Extract the (X, Y) coordinate from the center of the cell holding the provided text.  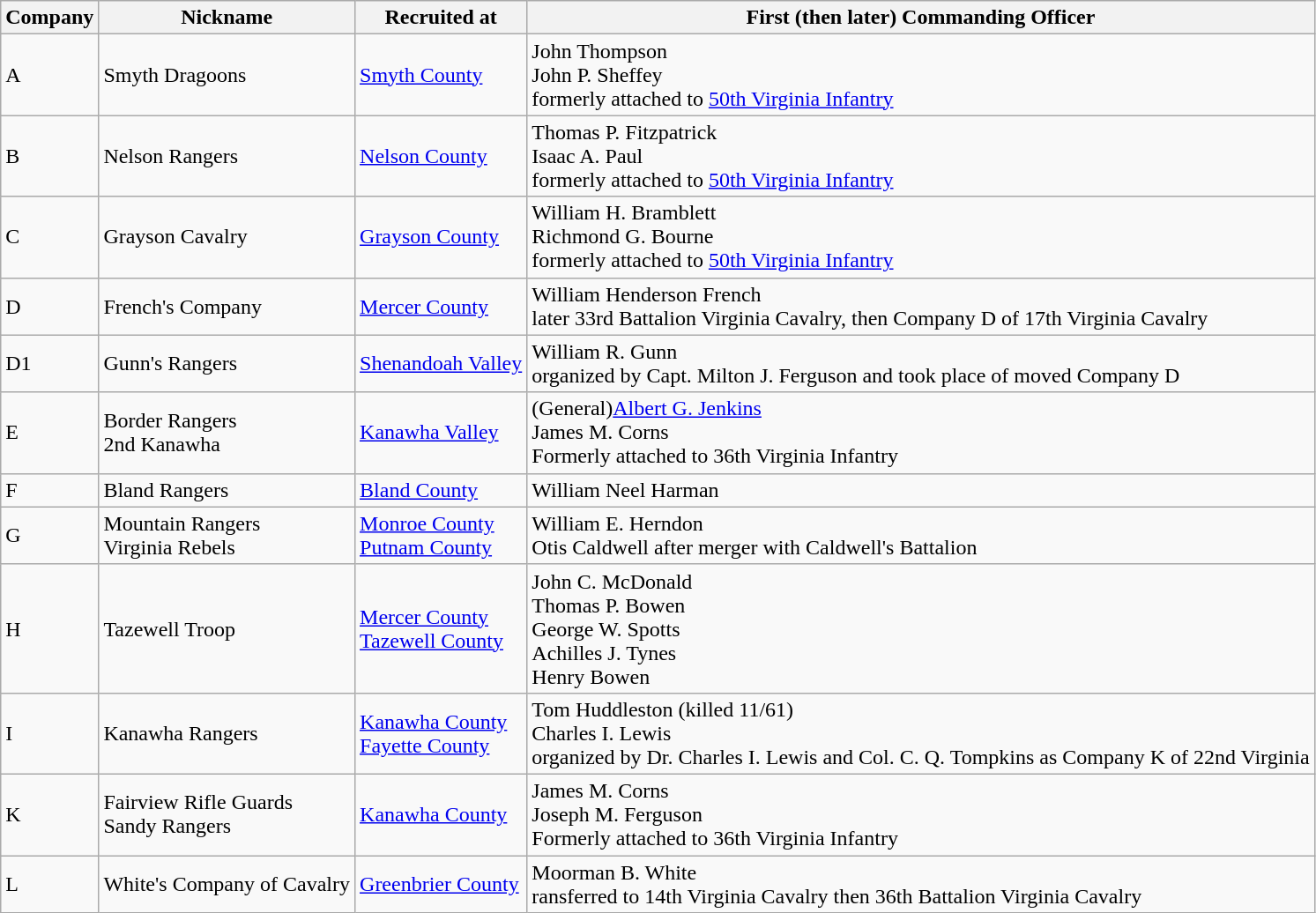
Tom Huddleston (killed 11/61)Charles I. Lewis organized by Dr. Charles I. Lewis and Col. C. Q. Tompkins as Company K of 22nd Virginia (920, 733)
Company (49, 18)
John ThompsonJohn P. Sheffeyformerly attached to 50th Virginia Infantry (920, 75)
First (then later) Commanding Officer (920, 18)
White's Company of Cavalry (227, 883)
Monroe CountyPutnam County (441, 536)
Grayson County (441, 237)
Gunn's Rangers (227, 363)
A (49, 75)
H (49, 628)
(General)Albert G. JenkinsJames M. Corns Formerly attached to 36th Virginia Infantry (920, 433)
L (49, 883)
Grayson Cavalry (227, 237)
William R. Gunn organized by Capt. Milton J. Ferguson and took place of moved Company D (920, 363)
Greenbrier County (441, 883)
Kanawha Valley (441, 433)
C (49, 237)
Bland Rangers (227, 490)
Border Rangers2nd Kanawha (227, 433)
Smyth County (441, 75)
Fairview Rifle GuardsSandy Rangers (227, 814)
Bland County (441, 490)
D (49, 307)
William H. BramblettRichmond G. Bourneformerly attached to 50th Virginia Infantry (920, 237)
I (49, 733)
Kanawha County (441, 814)
Kanawha Rangers (227, 733)
William E. HerndonOtis Caldwell after merger with Caldwell's Battalion (920, 536)
Smyth Dragoons (227, 75)
William Neel Harman (920, 490)
Moorman B. Whiteransferred to 14th Virginia Cavalry then 36th Battalion Virginia Cavalry (920, 883)
E (49, 433)
Tazewell Troop (227, 628)
B (49, 156)
D1 (49, 363)
Mountain RangersVirginia Rebels (227, 536)
William Henderson French later 33rd Battalion Virginia Cavalry, then Company D of 17th Virginia Cavalry (920, 307)
Recruited at (441, 18)
Shenandoah Valley (441, 363)
K (49, 814)
Mercer County (441, 307)
Thomas P. FitzpatrickIsaac A. Paulformerly attached to 50th Virginia Infantry (920, 156)
Nelson County (441, 156)
Nickname (227, 18)
John C. McDonaldThomas P. BowenGeorge W. SpottsAchilles J. TynesHenry Bowen (920, 628)
G (49, 536)
French's Company (227, 307)
Mercer CountyTazewell County (441, 628)
F (49, 490)
James M. Corns Joseph M. Ferguson Formerly attached to 36th Virginia Infantry (920, 814)
Kanawha CountyFayette County (441, 733)
Nelson Rangers (227, 156)
